Return [x, y] of the center of cell containing provided text 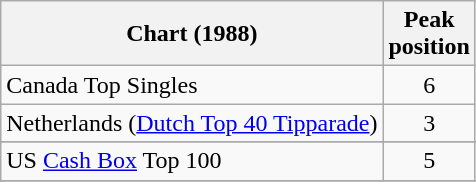
3 [429, 123]
6 [429, 85]
US Cash Box Top 100 [192, 161]
Peakposition [429, 34]
5 [429, 161]
Canada Top Singles [192, 85]
Netherlands (Dutch Top 40 Tipparade) [192, 123]
Chart (1988) [192, 34]
